Return (X, Y) of the center of cell containing provided text 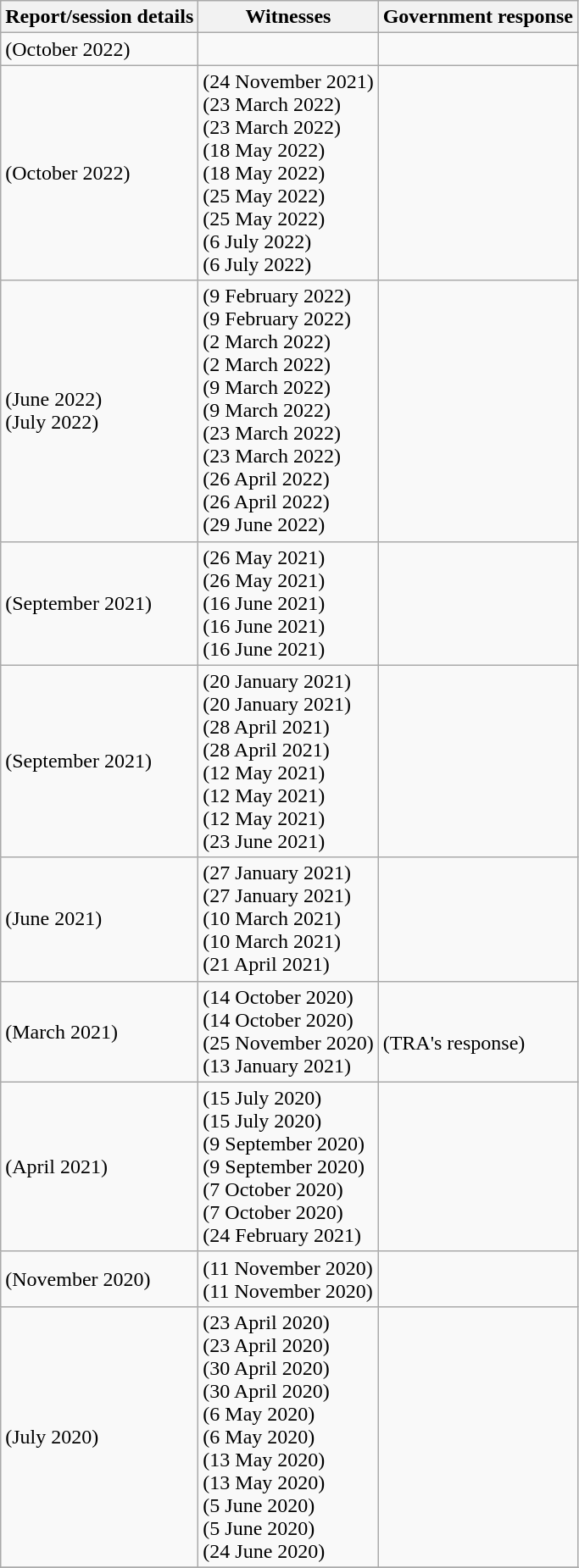
Witnesses (288, 17)
(June 2022) (July 2022) (100, 411)
(April 2021) (100, 1166)
(November 2020) (100, 1279)
(15 July 2020) (15 July 2020) (9 September 2020) (9 September 2020) (7 October 2020) (7 October 2020) (24 February 2021) (288, 1166)
Report/session details (100, 17)
(June 2021) (100, 919)
(March 2021) (100, 1032)
(26 May 2021) (26 May 2021) (16 June 2021) (16 June 2021) (16 June 2021) (288, 603)
(11 November 2020) (11 November 2020) (288, 1279)
(14 October 2020) (14 October 2020) (25 November 2020) (13 January 2021) (288, 1032)
(20 January 2021) (20 January 2021) (28 April 2021) (28 April 2021) (12 May 2021) (12 May 2021) (12 May 2021) (23 June 2021) (288, 761)
(27 January 2021) (27 January 2021) (10 March 2021) (10 March 2021) (21 April 2021) (288, 919)
Government response (478, 17)
(24 November 2021) (23 March 2022) (23 March 2022) (18 May 2022) (18 May 2022) (25 May 2022) (25 May 2022) (6 July 2022) (6 July 2022) (288, 173)
(TRA's response) (478, 1032)
(July 2020) (100, 1437)
